Extract the (x, y) coordinate from the center of the cell holding the provided text.  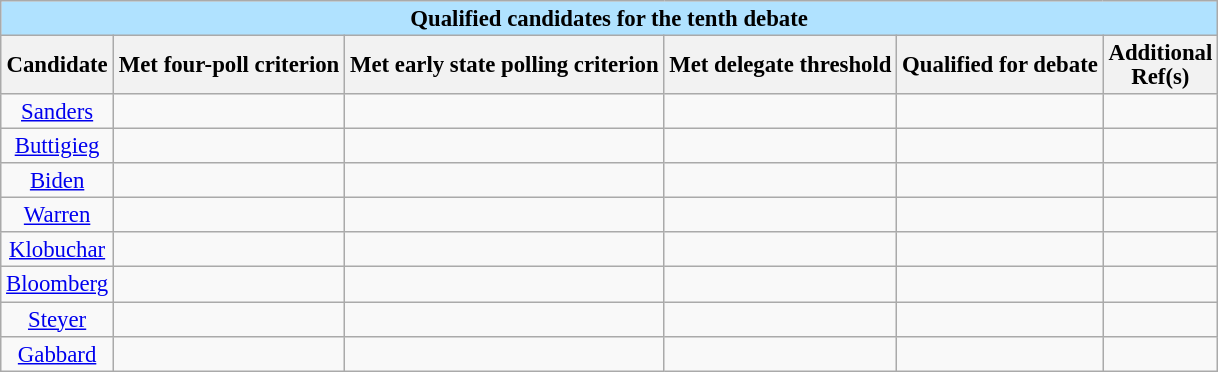
Qualified candidates for the tenth debate (610, 18)
Buttigieg (58, 146)
Met four-poll criterion (228, 66)
Gabbard (58, 354)
Met delegate threshold (780, 66)
Bloomberg (58, 284)
Qualified for debate (1000, 66)
Sanders (58, 112)
Met early state polling criterion (504, 66)
Steyer (58, 320)
Candidate (58, 66)
Klobuchar (58, 250)
Biden (58, 180)
AdditionalRef(s) (1160, 66)
Warren (58, 216)
